Search for the cell housing the specified text and yield its (X, Y) center coordinate. 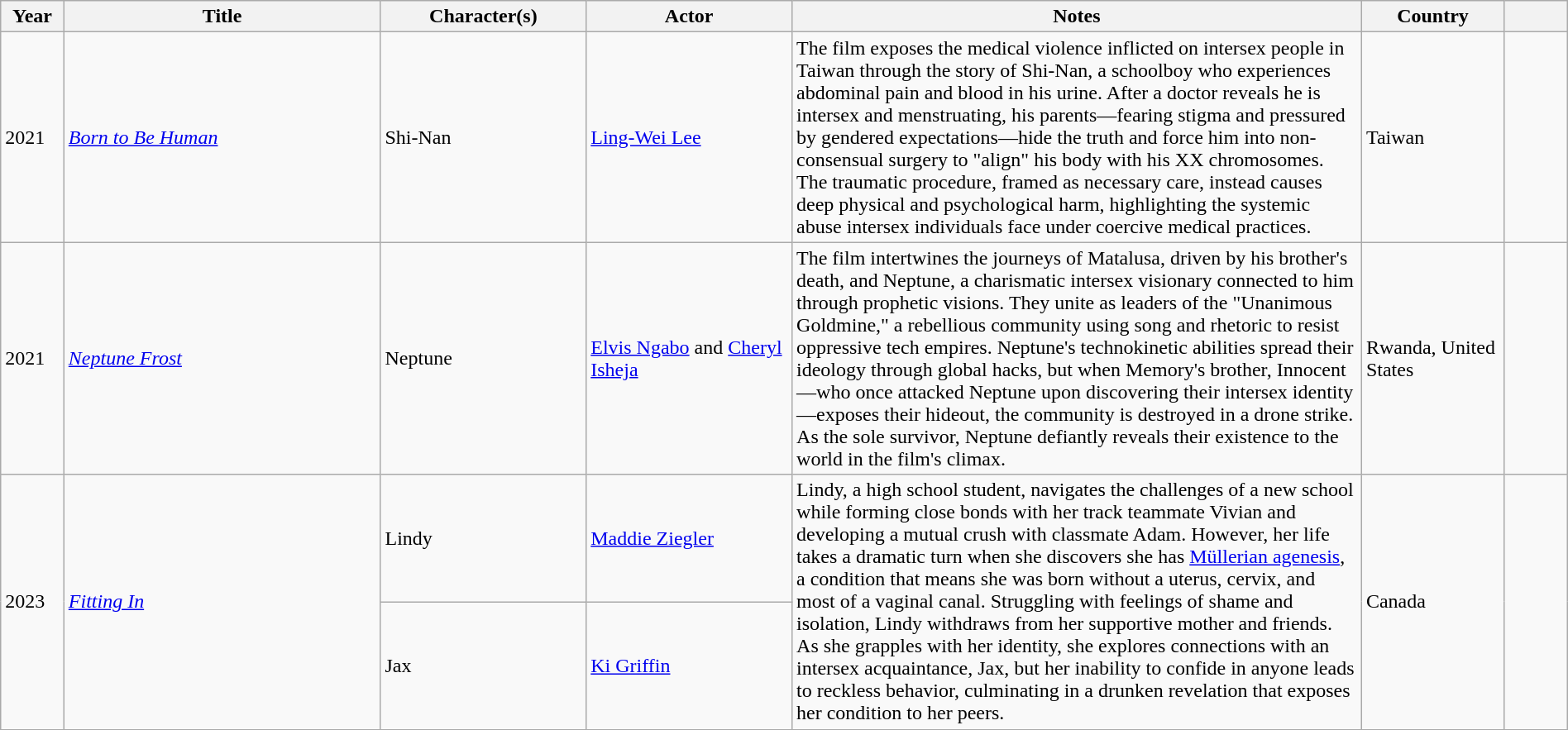
Fitting In (222, 602)
Actor (690, 17)
Born to Be Human (222, 137)
Maddie Ziegler (690, 538)
Rwanda, United States (1432, 359)
Notes (1077, 17)
Lindy (483, 538)
Taiwan (1432, 137)
Canada (1432, 602)
Ling-Wei Lee (690, 137)
Shi-Nan (483, 137)
Ki Griffin (690, 666)
Character(s) (483, 17)
Neptune Frost (222, 359)
Title (222, 17)
Country (1432, 17)
Neptune (483, 359)
Year (33, 17)
Jax (483, 666)
2023 (33, 602)
Elvis Ngabo and Cheryl Isheja (690, 359)
